Determine the [X, Y] coordinate at the center of the cell enclosing the given text.  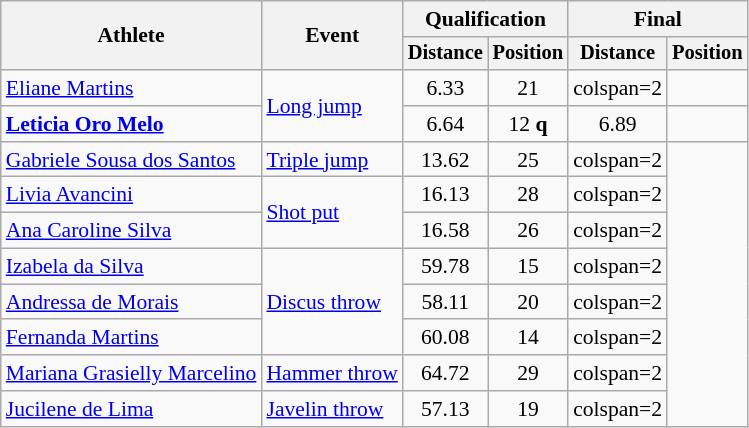
Mariana Grasielly Marcelino [132, 373]
Livia Avancini [132, 195]
16.58 [446, 231]
60.08 [446, 338]
Discus throw [332, 302]
Jucilene de Lima [132, 409]
28 [528, 195]
16.13 [446, 195]
Fernanda Martins [132, 338]
12 q [528, 124]
29 [528, 373]
14 [528, 338]
57.13 [446, 409]
Eliane Martins [132, 88]
Qualification [486, 19]
Andressa de Morais [132, 302]
6.89 [618, 124]
Long jump [332, 106]
20 [528, 302]
21 [528, 88]
Hammer throw [332, 373]
25 [528, 160]
15 [528, 267]
6.33 [446, 88]
Shot put [332, 212]
Triple jump [332, 160]
13.62 [446, 160]
Ana Caroline Silva [132, 231]
59.78 [446, 267]
Gabriele Sousa dos Santos [132, 160]
Javelin throw [332, 409]
Leticia Oro Melo [132, 124]
Izabela da Silva [132, 267]
19 [528, 409]
58.11 [446, 302]
26 [528, 231]
6.64 [446, 124]
Event [332, 36]
Athlete [132, 36]
Final [658, 19]
64.72 [446, 373]
